Determine the (x, y) coordinate at the center of the cell enclosing the given text.  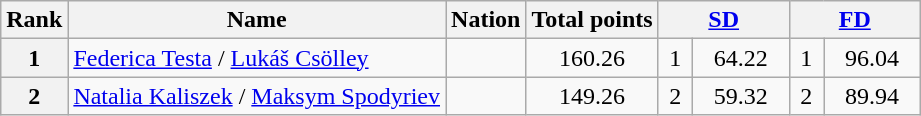
64.22 (740, 58)
Total points (592, 20)
SD (724, 20)
Rank (34, 20)
89.94 (872, 96)
Name (257, 20)
96.04 (872, 58)
59.32 (740, 96)
Federica Testa / Lukáš Csölley (257, 58)
Nation (486, 20)
FD (854, 20)
160.26 (592, 58)
149.26 (592, 96)
Natalia Kaliszek / Maksym Spodyriev (257, 96)
